Extract the (x, y) coordinate from the center of the cell holding the provided text.  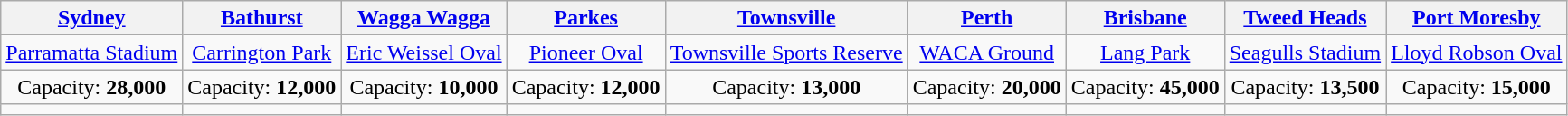
Port Moresby (1477, 18)
Sydney (92, 18)
Parramatta Stadium (92, 53)
Capacity: 10,000 (423, 87)
Lloyd Robson Oval (1477, 53)
Seagulls Stadium (1305, 53)
Brisbane (1145, 18)
Carrington Park (262, 53)
Perth (986, 18)
Bathurst (262, 18)
Capacity: 13,000 (786, 87)
Townsville Sports Reserve (786, 53)
Townsville (786, 18)
Parkes (586, 18)
Capacity: 45,000 (1145, 87)
Eric Weissel Oval (423, 53)
Capacity: 20,000 (986, 87)
Capacity: 15,000 (1477, 87)
Tweed Heads (1305, 18)
Capacity: 13,500 (1305, 87)
Lang Park (1145, 53)
Pioneer Oval (586, 53)
Capacity: 28,000 (92, 87)
WACA Ground (986, 53)
Wagga Wagga (423, 18)
